For the text-containing cell, return its midpoint in [X, Y] coordinate format. 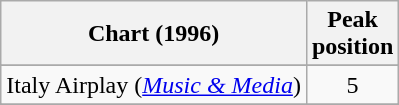
5 [352, 85]
Peakposition [352, 34]
Italy Airplay (Music & Media) [154, 85]
Chart (1996) [154, 34]
